Locate the cell with the specified text and output its [x, y] center coordinate. 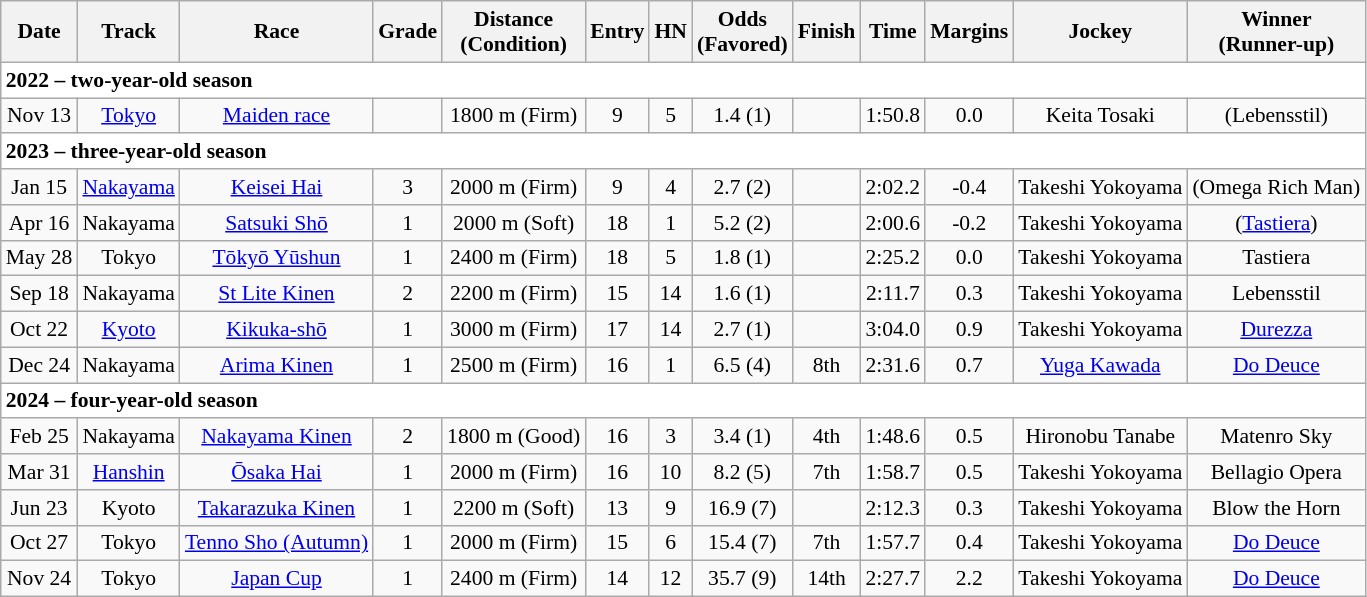
Takarazuka Kinen [276, 508]
2:25.2 [892, 258]
1800 m (Firm) [514, 116]
Time [892, 32]
(Lebensstil) [1276, 116]
Kikuka-shō [276, 330]
17 [617, 330]
Hironobu Tanabe [1100, 437]
2:31.6 [892, 365]
1.6 (1) [742, 294]
4 [670, 187]
2:11.7 [892, 294]
6 [670, 543]
2023 – three-year-old season [684, 152]
-0.4 [969, 187]
2:02.2 [892, 187]
Japan Cup [276, 579]
2.2 [969, 579]
10 [670, 472]
Track [128, 32]
12 [670, 579]
15.4 (7) [742, 543]
1:48.6 [892, 437]
Blow the Horn [1276, 508]
2022 – two-year-old season [684, 80]
Keisei Hai [276, 187]
3:04.0 [892, 330]
4th [827, 437]
1:50.8 [892, 116]
Ōsaka Hai [276, 472]
Feb 25 [40, 437]
Grade [408, 32]
Oct 27 [40, 543]
2:27.7 [892, 579]
Finish [827, 32]
Nov 24 [40, 579]
0.9 [969, 330]
Nov 13 [40, 116]
16.9 (7) [742, 508]
Hanshin [128, 472]
2024 – four-year-old season [684, 401]
13 [617, 508]
Apr 16 [40, 223]
Jun 23 [40, 508]
Yuga Kawada [1100, 365]
35.7 (9) [742, 579]
Keita Tosaki [1100, 116]
(Tastiera) [1276, 223]
2:00.6 [892, 223]
Sep 18 [40, 294]
Tenno Sho (Autumn) [276, 543]
2.7 (2) [742, 187]
1:58.7 [892, 472]
1:57.7 [892, 543]
2500 m (Firm) [514, 365]
Satsuki Shō [276, 223]
14th [827, 579]
3000 m (Firm) [514, 330]
Tastiera [1276, 258]
Jockey [1100, 32]
(Omega Rich Man) [1276, 187]
Dec 24 [40, 365]
-0.2 [969, 223]
1.4 (1) [742, 116]
Bellagio Opera [1276, 472]
0.4 [969, 543]
Entry [617, 32]
Date [40, 32]
2:12.3 [892, 508]
Durezza [1276, 330]
Odds(Favored) [742, 32]
2000 m (Soft) [514, 223]
Matenro Sky [1276, 437]
1.8 (1) [742, 258]
Arima Kinen [276, 365]
Winner(Runner-up) [1276, 32]
Tōkyō Yūshun [276, 258]
0.7 [969, 365]
Margins [969, 32]
1800 m (Good) [514, 437]
Maiden race [276, 116]
2200 m (Firm) [514, 294]
2200 m (Soft) [514, 508]
Distance(Condition) [514, 32]
Mar 31 [40, 472]
Oct 22 [40, 330]
2.7 (1) [742, 330]
8th [827, 365]
6.5 (4) [742, 365]
Nakayama Kinen [276, 437]
8.2 (5) [742, 472]
St Lite Kinen [276, 294]
May 28 [40, 258]
Jan 15 [40, 187]
3.4 (1) [742, 437]
Race [276, 32]
HN [670, 32]
5.2 (2) [742, 223]
Lebensstil [1276, 294]
